Search for the cell housing the specified text and yield its [x, y] center coordinate. 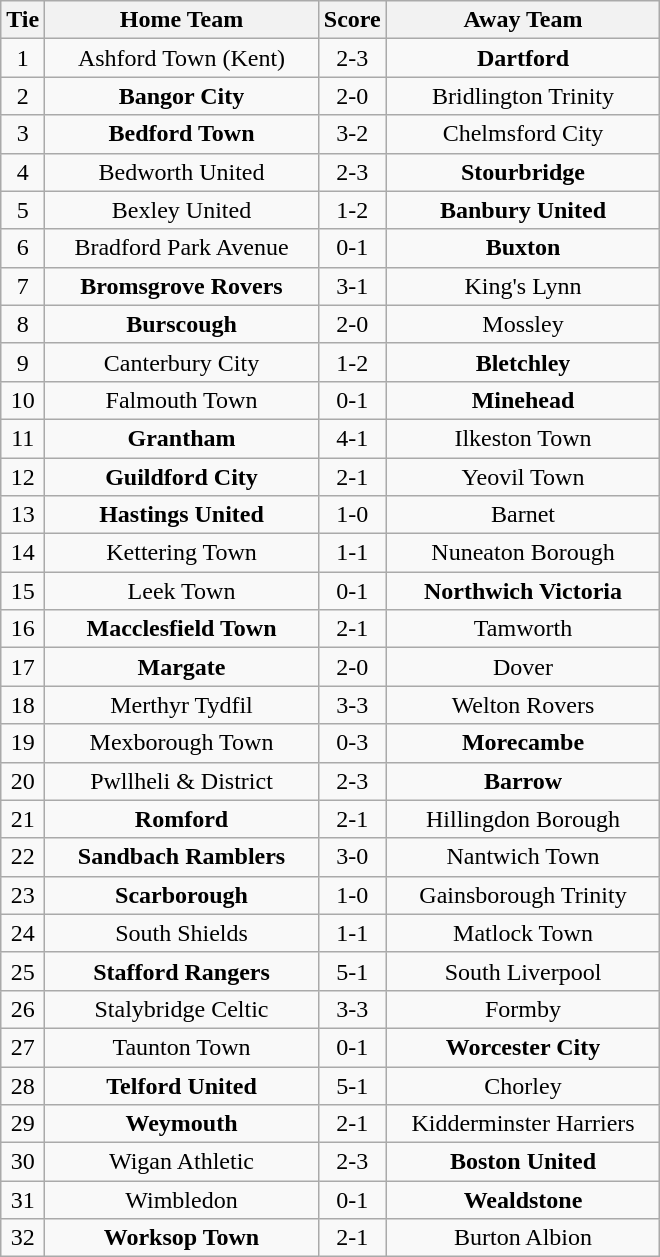
Matlock Town [523, 933]
Tamworth [523, 629]
15 [23, 591]
Worksop Town [182, 1238]
Taunton Town [182, 1047]
7 [23, 286]
Hillingdon Borough [523, 819]
9 [23, 362]
23 [23, 895]
17 [23, 667]
24 [23, 933]
Welton Rovers [523, 705]
28 [23, 1085]
South Shields [182, 933]
13 [23, 515]
Bromsgrove Rovers [182, 286]
Barnet [523, 515]
8 [23, 324]
3-2 [352, 134]
Northwich Victoria [523, 591]
Guildford City [182, 477]
Sandbach Ramblers [182, 857]
Bridlington Trinity [523, 96]
Pwllheli & District [182, 781]
Kidderminster Harriers [523, 1124]
Macclesfield Town [182, 629]
Ashford Town (Kent) [182, 58]
3-0 [352, 857]
Burscough [182, 324]
Mexborough Town [182, 743]
21 [23, 819]
10 [23, 400]
King's Lynn [523, 286]
Scarborough [182, 895]
Kettering Town [182, 553]
Barrow [523, 781]
Bexley United [182, 210]
Bangor City [182, 96]
Away Team [523, 20]
Wimbledon [182, 1200]
Hastings United [182, 515]
4-1 [352, 438]
29 [23, 1124]
Burton Albion [523, 1238]
Dartford [523, 58]
Wigan Athletic [182, 1162]
Canterbury City [182, 362]
Formby [523, 1009]
Dover [523, 667]
31 [23, 1200]
Merthyr Tydfil [182, 705]
16 [23, 629]
30 [23, 1162]
Telford United [182, 1085]
Chorley [523, 1085]
2 [23, 96]
32 [23, 1238]
Ilkeston Town [523, 438]
19 [23, 743]
12 [23, 477]
6 [23, 248]
Weymouth [182, 1124]
Home Team [182, 20]
3 [23, 134]
25 [23, 971]
Bradford Park Avenue [182, 248]
Gainsborough Trinity [523, 895]
Banbury United [523, 210]
Nuneaton Borough [523, 553]
20 [23, 781]
4 [23, 172]
Boston United [523, 1162]
Bedworth United [182, 172]
22 [23, 857]
3-1 [352, 286]
Bedford Town [182, 134]
Minehead [523, 400]
26 [23, 1009]
Nantwich Town [523, 857]
Score [352, 20]
Stalybridge Celtic [182, 1009]
27 [23, 1047]
5 [23, 210]
Bletchley [523, 362]
Tie [23, 20]
Chelmsford City [523, 134]
Yeovil Town [523, 477]
Buxton [523, 248]
Falmouth Town [182, 400]
Margate [182, 667]
Worcester City [523, 1047]
11 [23, 438]
Stafford Rangers [182, 971]
14 [23, 553]
Wealdstone [523, 1200]
Romford [182, 819]
Stourbridge [523, 172]
Grantham [182, 438]
Leek Town [182, 591]
0-3 [352, 743]
Morecambe [523, 743]
1 [23, 58]
Mossley [523, 324]
South Liverpool [523, 971]
18 [23, 705]
